Locate the cell with the specified text and output its (X, Y) center coordinate. 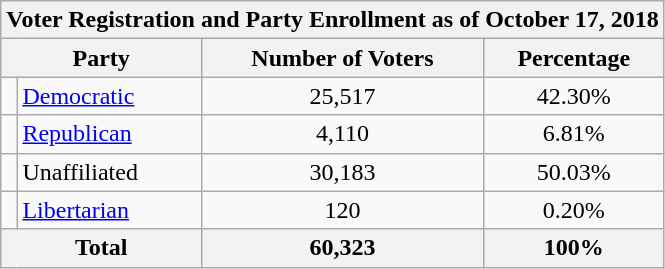
Democratic (110, 96)
Percentage (574, 58)
Number of Voters (343, 58)
0.20% (574, 210)
60,323 (343, 248)
Libertarian (110, 210)
Party (102, 58)
4,110 (343, 134)
6.81% (574, 134)
30,183 (343, 172)
100% (574, 248)
Total (102, 248)
Unaffiliated (110, 172)
50.03% (574, 172)
25,517 (343, 96)
120 (343, 210)
Voter Registration and Party Enrollment as of October 17, 2018 (332, 20)
42.30% (574, 96)
Republican (110, 134)
